Return (X, Y) of the center of cell containing provided text 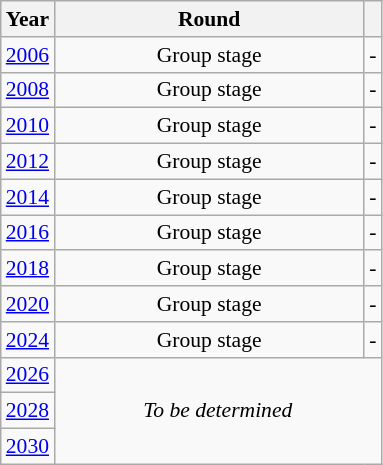
2006 (28, 55)
2014 (28, 197)
Round (209, 19)
2008 (28, 90)
2026 (28, 375)
2010 (28, 126)
2016 (28, 233)
2024 (28, 340)
Year (28, 19)
2030 (28, 447)
To be determined (218, 410)
2028 (28, 411)
2018 (28, 269)
2012 (28, 162)
2020 (28, 304)
